From the cell containing the given text, extract its center point as (X, Y) coordinate. 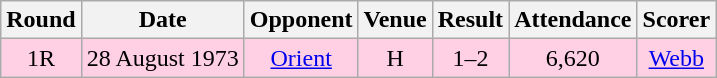
Round (41, 20)
H (395, 58)
6,620 (573, 58)
Venue (395, 20)
Scorer (676, 20)
Orient (301, 58)
Opponent (301, 20)
1–2 (470, 58)
28 August 1973 (162, 58)
Webb (676, 58)
Date (162, 20)
Result (470, 20)
1R (41, 58)
Attendance (573, 20)
